Pinpoint the cell where the given text exists, returning its [X, Y] midpoint coordinate. 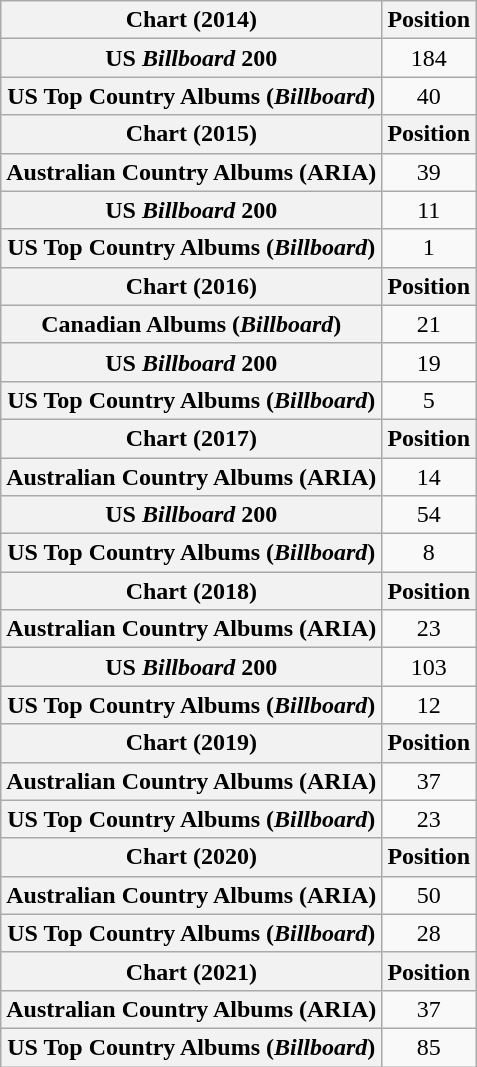
5 [429, 400]
184 [429, 58]
Chart (2016) [192, 286]
Chart (2015) [192, 134]
19 [429, 362]
28 [429, 933]
21 [429, 324]
54 [429, 515]
Chart (2019) [192, 743]
50 [429, 895]
40 [429, 96]
11 [429, 210]
Chart (2018) [192, 591]
103 [429, 667]
1 [429, 248]
85 [429, 1047]
Chart (2020) [192, 857]
Canadian Albums (Billboard) [192, 324]
39 [429, 172]
14 [429, 477]
Chart (2017) [192, 438]
Chart (2014) [192, 20]
12 [429, 705]
Chart (2021) [192, 971]
8 [429, 553]
